Return (x, y) of the center of cell containing provided text 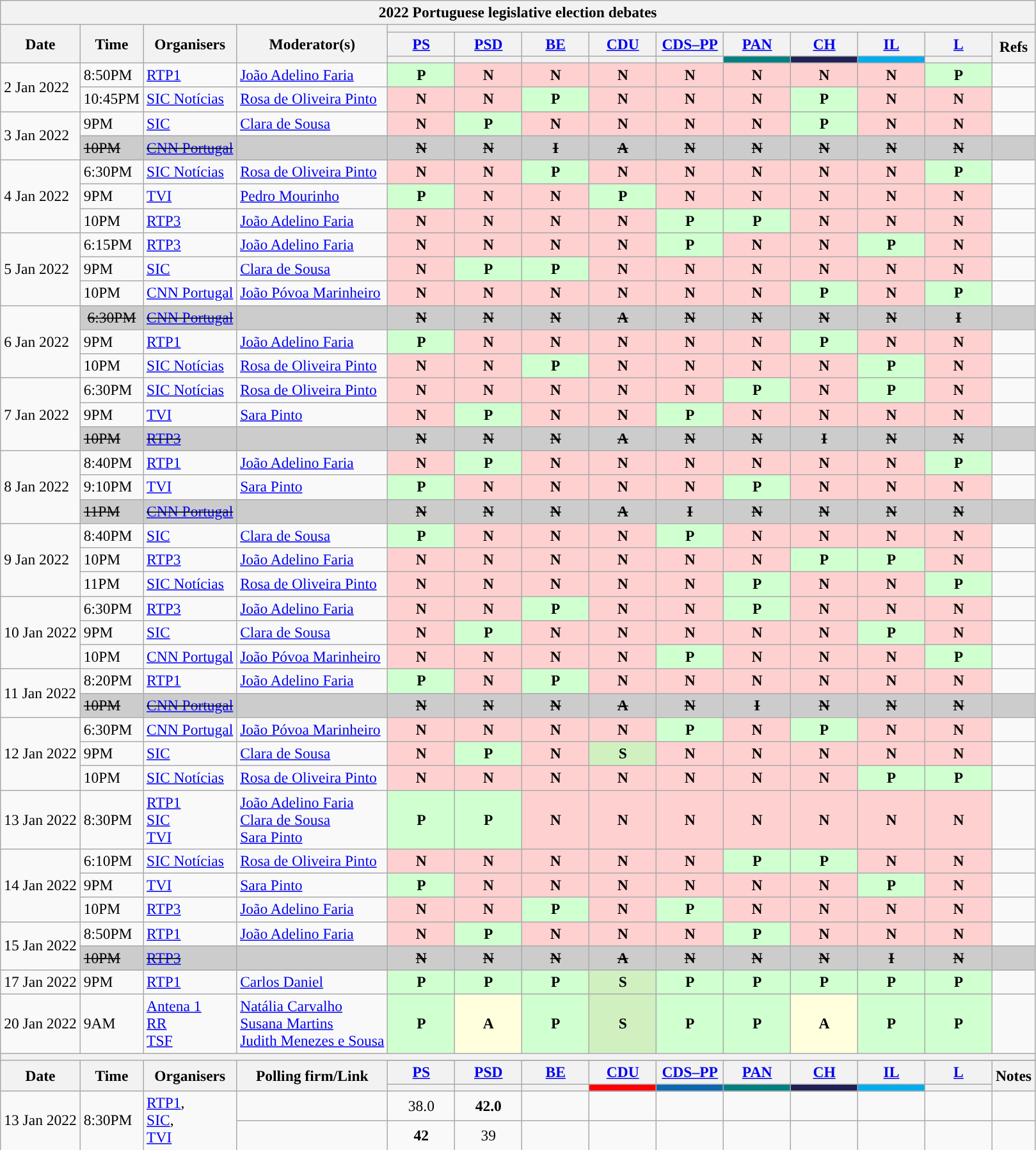
2 Jan 2022 (40, 87)
42 (421, 1135)
9 Jan 2022 (40, 560)
14 Jan 2022 (40, 885)
7 Jan 2022 (40, 414)
Antena 1RRTSF (190, 1023)
42.0 (489, 1106)
Moderator(s) (312, 44)
39 (489, 1135)
38.0 (421, 1106)
Carlos Daniel (312, 982)
9:10PM (111, 487)
10:45PM (111, 99)
5 Jan 2022 (40, 269)
Refs (1014, 47)
RTP1,SIC,TVI (190, 1121)
20 Jan 2022 (40, 1023)
9AM (111, 1023)
Notes (1014, 1075)
6:10PM (111, 861)
17 Jan 2022 (40, 982)
6:15PM (111, 244)
8:20PM (111, 681)
Pedro Mourinho (312, 196)
12 Jan 2022 (40, 754)
3 Jan 2022 (40, 136)
Natália CarvalhoSusana MartinsJudith Menezes e Sousa (312, 1023)
4 Jan 2022 (40, 196)
2022 Portuguese legislative election debates (518, 12)
RTP1SICTVI (190, 819)
8 Jan 2022 (40, 487)
João Adelino FariaClara de SousaSara Pinto (312, 819)
Polling firm/Link (312, 1075)
10 Jan 2022 (40, 632)
6 Jan 2022 (40, 342)
11 Jan 2022 (40, 693)
15 Jan 2022 (40, 946)
